From the cell containing the given text, extract its center point as [X, Y] coordinate. 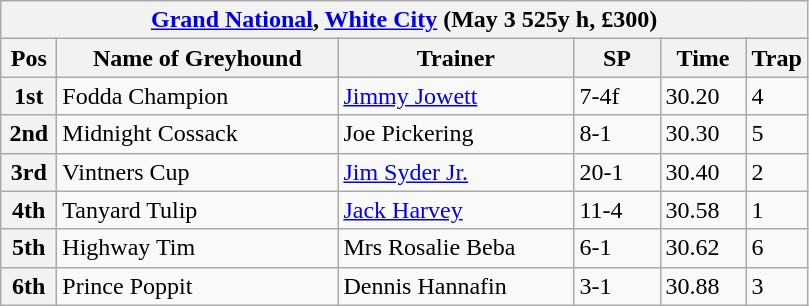
6th [29, 286]
1st [29, 96]
Prince Poppit [198, 286]
Highway Tim [198, 248]
3 [776, 286]
2 [776, 172]
30.30 [703, 134]
SP [617, 58]
Vintners Cup [198, 172]
3-1 [617, 286]
6-1 [617, 248]
Name of Greyhound [198, 58]
30.58 [703, 210]
Mrs Rosalie Beba [456, 248]
6 [776, 248]
30.40 [703, 172]
1 [776, 210]
30.20 [703, 96]
Jim Syder Jr. [456, 172]
2nd [29, 134]
Grand National, White City (May 3 525y h, £300) [404, 20]
5th [29, 248]
Tanyard Tulip [198, 210]
Fodda Champion [198, 96]
Jack Harvey [456, 210]
Trap [776, 58]
8-1 [617, 134]
Trainer [456, 58]
Jimmy Jowett [456, 96]
20-1 [617, 172]
4 [776, 96]
Joe Pickering [456, 134]
Dennis Hannafin [456, 286]
30.88 [703, 286]
30.62 [703, 248]
Time [703, 58]
7-4f [617, 96]
3rd [29, 172]
5 [776, 134]
Pos [29, 58]
4th [29, 210]
Midnight Cossack [198, 134]
11-4 [617, 210]
